Capture the cell that displays the provided text and extract its (x, y) central coordinate. 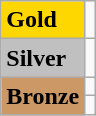
Bronze (43, 96)
Gold (43, 20)
Silver (43, 58)
